From the cell containing the given text, extract its center point as [x, y] coordinate. 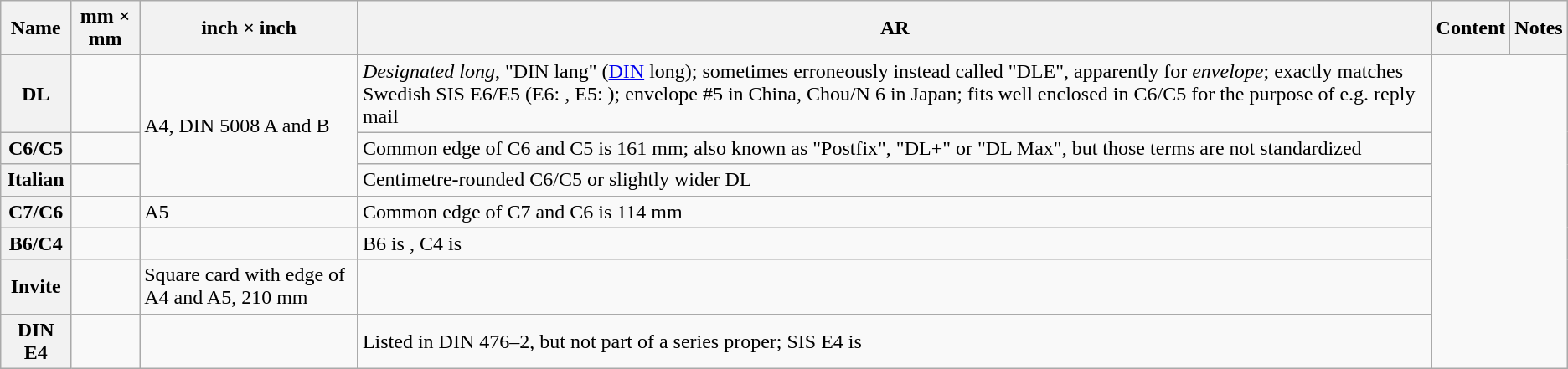
DIN E4 [36, 341]
Italian [36, 180]
inch × inch [250, 28]
A4, DIN 5008 A and B [250, 126]
B6 is , C4 is [895, 243]
C6/C5 [36, 148]
mm × mm [106, 28]
Common edge of C6 and C5 is 161 mm; also known as "Postfix", "DL+" or "DL Max", but those terms are not standardized [895, 148]
C7/C6 [36, 212]
AR [895, 28]
A5 [250, 212]
DL [36, 94]
Centimetre-rounded C6/C5 or slightly wider DL [895, 180]
Notes [1539, 28]
Invite [36, 286]
Common edge of C7 and C6 is 114 mm [895, 212]
Content [1471, 28]
Name [36, 28]
Square card with edge of A4 and A5, 210 mm [250, 286]
Listed in DIN 476–2, but not part of a series proper; SIS E4 is [895, 341]
B6/C4 [36, 243]
